For the text-containing cell, return its midpoint in [X, Y] coordinate format. 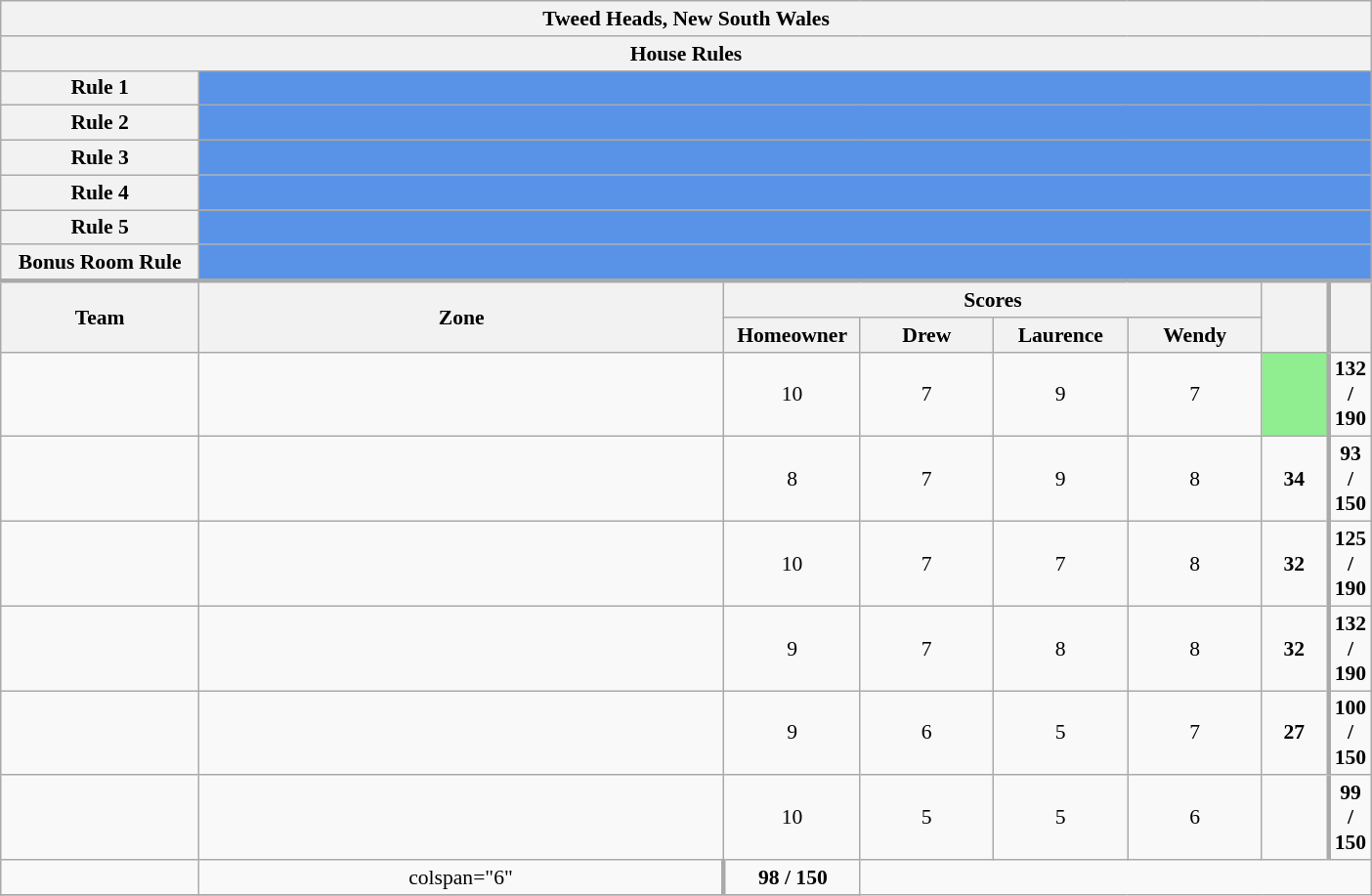
Drew [926, 335]
Rule 3 [100, 158]
100 / 150 [1350, 733]
Team [100, 317]
colspan="6" [461, 877]
Rule 2 [100, 123]
House Rules [686, 54]
34 [1295, 479]
Bonus Room Rule [100, 264]
27 [1295, 733]
Rule 5 [100, 228]
Zone [461, 317]
Homeowner [792, 335]
Laurence [1060, 335]
125 / 190 [1350, 565]
Wendy [1194, 335]
Rule 4 [100, 192]
98 / 150 [792, 877]
93 / 150 [1350, 479]
Scores [993, 299]
Rule 1 [100, 88]
Tweed Heads, New South Wales [686, 19]
99 / 150 [1350, 819]
